Capture the cell that displays the provided text and extract its [X, Y] central coordinate. 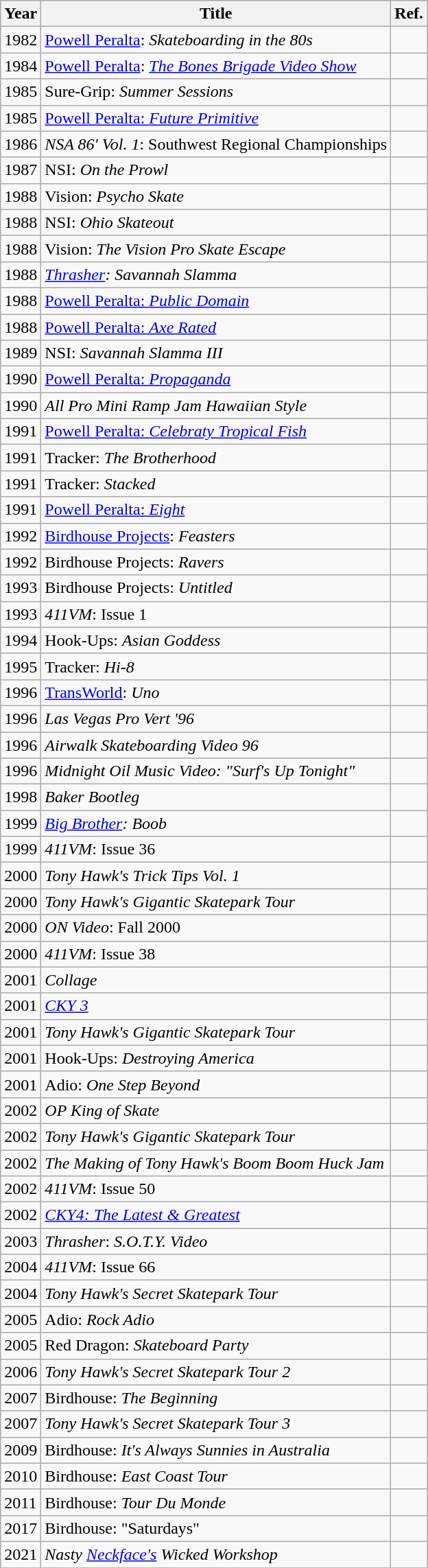
2017 [21, 1528]
Adio: One Step Beyond [216, 1084]
NSI: On the Prowl [216, 170]
Thrasher: Savannah Slamma [216, 274]
The Making of Tony Hawk's Boom Boom Huck Jam [216, 1163]
Airwalk Skateboarding Video 96 [216, 745]
Hook-Ups: Destroying America [216, 1058]
Baker Bootleg [216, 797]
NSA 86' Vol. 1: Southwest Regional Championships [216, 144]
2021 [21, 1554]
Powell Peralta: Public Domain [216, 301]
Powell Peralta: Propaganda [216, 379]
NSI: Ohio Skateout [216, 222]
Tony Hawk's Secret Skatepark Tour [216, 1294]
411VM: Issue 36 [216, 850]
1989 [21, 353]
Birdhouse: "Saturdays" [216, 1528]
Birdhouse: The Beginning [216, 1398]
NSI: Savannah Slamma III [216, 353]
2010 [21, 1476]
Tracker: Stacked [216, 484]
Birdhouse Projects: Feasters [216, 536]
Tony Hawk's Secret Skatepark Tour 3 [216, 1424]
2011 [21, 1502]
Ref. [409, 14]
Powell Peralta: Axe Rated [216, 327]
Birdhouse: It's Always Sunnies in Australia [216, 1450]
Powell Peralta: Celebraty Tropical Fish [216, 432]
OP King of Skate [216, 1110]
Powell Peralta: Eight [216, 510]
411VM: Issue 66 [216, 1267]
Collage [216, 980]
Midnight Oil Music Video: "Surf's Up Tonight" [216, 771]
Birdhouse: Tour Du Monde [216, 1502]
Adio: Rock Adio [216, 1320]
Vision: Psycho Skate [216, 196]
1986 [21, 144]
Birdhouse: East Coast Tour [216, 1476]
1984 [21, 66]
2006 [21, 1372]
1982 [21, 40]
Tracker: The Brotherhood [216, 458]
Las Vegas Pro Vert '96 [216, 718]
Birdhouse Projects: Ravers [216, 562]
1987 [21, 170]
Powell Peralta: The Bones Brigade Video Show [216, 66]
1998 [21, 797]
CKY 3 [216, 1006]
411VM: Issue 50 [216, 1189]
Sure-Grip: Summer Sessions [216, 92]
Birdhouse Projects: Untitled [216, 588]
Nasty Neckface's Wicked Workshop [216, 1554]
2003 [21, 1241]
1994 [21, 640]
Powell Peralta: Skateboarding in the 80s [216, 40]
Hook-Ups: Asian Goddess [216, 640]
1995 [21, 666]
Big Brother: Boob [216, 823]
Tony Hawk's Secret Skatepark Tour 2 [216, 1372]
Vision: The Vision Pro Skate Escape [216, 248]
411VM: Issue 1 [216, 614]
CKY4: The Latest & Greatest [216, 1215]
TransWorld: Uno [216, 692]
2009 [21, 1450]
Thrasher: S.O.T.Y. Video [216, 1241]
Title [216, 14]
Tony Hawk's Trick Tips Vol. 1 [216, 876]
411VM: Issue 38 [216, 954]
ON Video: Fall 2000 [216, 928]
Tracker: Hi-8 [216, 666]
All Pro Mini Ramp Jam Hawaiian Style [216, 406]
Red Dragon: Skateboard Party [216, 1346]
Year [21, 14]
Powell Peralta: Future Primitive [216, 118]
